Return the (X, Y) coordinate for the center point of the cell that contains the specified text.  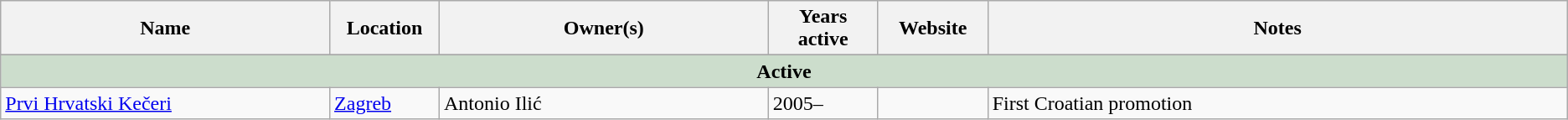
Antonio Ilić (603, 103)
Active (784, 71)
Notes (1277, 29)
Years active (823, 29)
Website (933, 29)
Location (385, 29)
Name (166, 29)
Zagreb (385, 103)
2005– (823, 103)
Owner(s) (603, 29)
Prvi Hrvatski Kečeri (166, 103)
First Croatian promotion (1277, 103)
